Identify which cell holds the provided text, then report its (x, y) central coordinate. 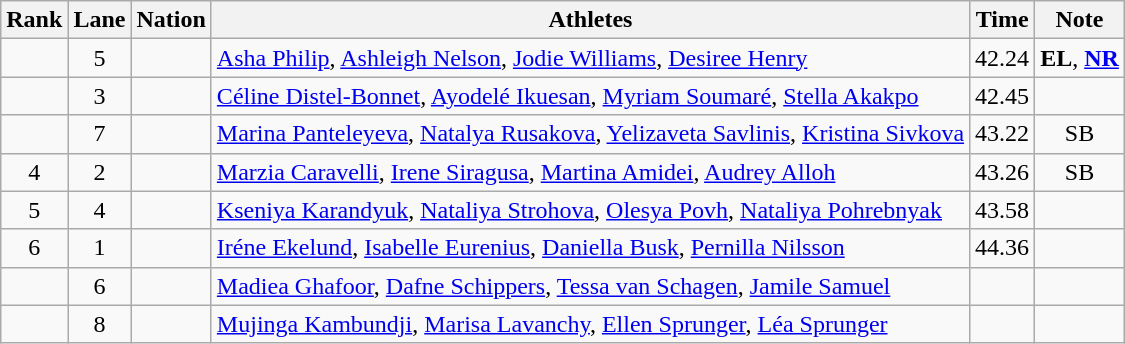
42.24 (1002, 58)
Marina Panteleyeva, Natalya Rusakova, Yelizaveta Savlinis, Kristina Sivkova (590, 134)
Kseniya Karandyuk, Nataliya Strohova, Olesya Povh, Nataliya Pohrebnyak (590, 210)
44.36 (1002, 248)
43.22 (1002, 134)
1 (100, 248)
Asha Philip, Ashleigh Nelson, Jodie Williams, Desiree Henry (590, 58)
2 (100, 172)
43.58 (1002, 210)
Note (1080, 20)
3 (100, 96)
Nation (171, 20)
8 (100, 324)
Céline Distel-Bonnet, Ayodelé Ikuesan, Myriam Soumaré, Stella Akakpo (590, 96)
Rank (34, 20)
Time (1002, 20)
7 (100, 134)
Marzia Caravelli, Irene Siragusa, Martina Amidei, Audrey Alloh (590, 172)
42.45 (1002, 96)
43.26 (1002, 172)
Mujinga Kambundji, Marisa Lavanchy, Ellen Sprunger, Léa Sprunger (590, 324)
Athletes (590, 20)
Iréne Ekelund, Isabelle Eurenius, Daniella Busk, Pernilla Nilsson (590, 248)
EL, NR (1080, 58)
Madiea Ghafoor, Dafne Schippers, Tessa van Schagen, Jamile Samuel (590, 286)
Lane (100, 20)
